Detect which cell encompasses the target text, then output its (x, y) center coordinate. 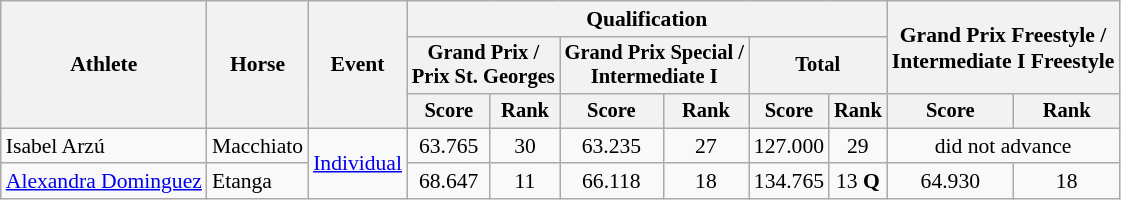
30 (524, 146)
27 (706, 146)
Athlete (104, 64)
63.765 (448, 146)
Grand Prix /Prix St. Georges (484, 66)
Macchiato (258, 146)
Qualification (647, 19)
13 Q (858, 182)
Individual (358, 164)
Isabel Arzú (104, 146)
64.930 (950, 182)
Alexandra Dominguez (104, 182)
63.235 (612, 146)
Horse (258, 64)
Grand Prix Freestyle /Intermediate I Freestyle (1004, 48)
66.118 (612, 182)
134.765 (789, 182)
68.647 (448, 182)
11 (524, 182)
Etanga (258, 182)
29 (858, 146)
127.000 (789, 146)
did not advance (1004, 146)
Grand Prix Special /Intermediate I (654, 66)
Total (818, 66)
Event (358, 64)
